Find where the given text appears and provide that cell's center as (X, Y) coordinate. 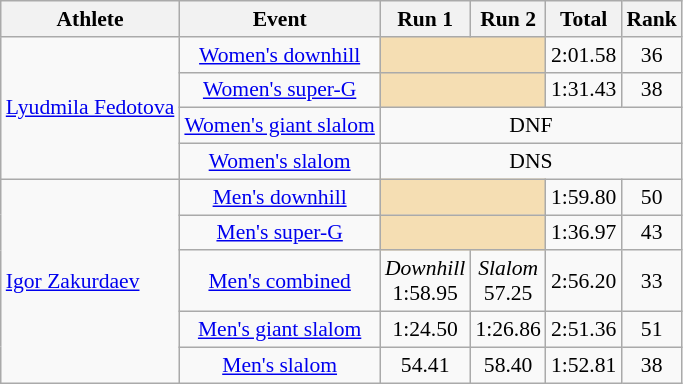
33 (652, 282)
Men's slalom (280, 365)
Athlete (90, 19)
2:51.36 (584, 330)
Event (280, 19)
2:01.58 (584, 55)
1:36.97 (584, 233)
50 (652, 197)
36 (652, 55)
Total (584, 19)
1:24.50 (425, 330)
1:59.80 (584, 197)
Downhill1:58.95 (425, 282)
DNF (531, 126)
1:26.86 (508, 330)
1:52.81 (584, 365)
Lyudmila Fedotova (90, 108)
Women's super-G (280, 90)
Men's giant slalom (280, 330)
DNS (531, 162)
Women's downhill (280, 55)
Rank (652, 19)
2:56.20 (584, 282)
1:31.43 (584, 90)
Women's giant slalom (280, 126)
Women's slalom (280, 162)
43 (652, 233)
Men's super-G (280, 233)
51 (652, 330)
Run 2 (508, 19)
Igor Zakurdaev (90, 281)
Run 1 (425, 19)
Men's combined (280, 282)
54.41 (425, 365)
Slalom57.25 (508, 282)
58.40 (508, 365)
Men's downhill (280, 197)
